From the cell containing the given text, extract its center point as (X, Y) coordinate. 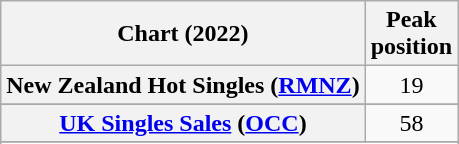
19 (411, 85)
UK Singles Sales (OCC) (183, 123)
Peakposition (411, 34)
Chart (2022) (183, 34)
New Zealand Hot Singles (RMNZ) (183, 85)
58 (411, 123)
